Capture the cell that displays the provided text and extract its (X, Y) central coordinate. 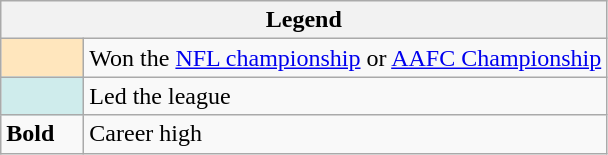
Won the NFL championship or AAFC Championship (346, 58)
Career high (346, 134)
Bold (42, 134)
Legend (304, 20)
Led the league (346, 96)
